Return [x, y] of the center of cell containing provided text 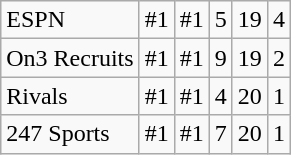
5 [220, 20]
7 [220, 134]
Rivals [70, 96]
ESPN [70, 20]
On3 Recruits [70, 58]
2 [278, 58]
9 [220, 58]
247 Sports [70, 134]
